Return [X, Y] of the center of cell containing provided text 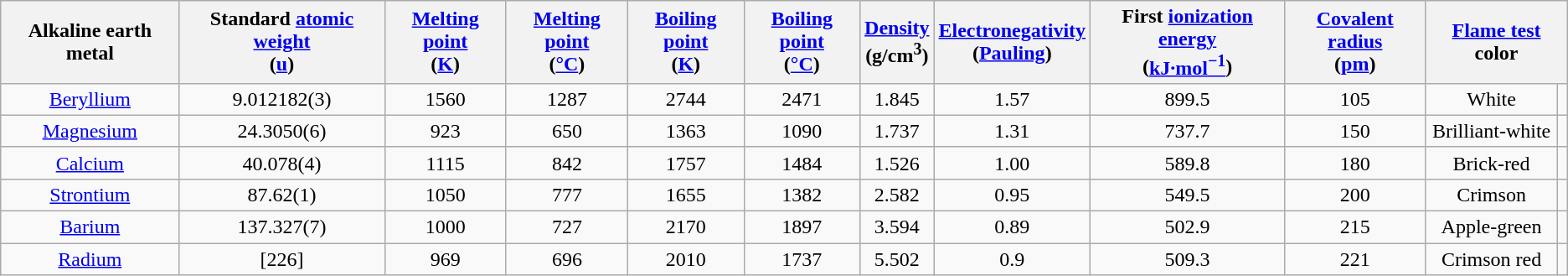
3.594 [897, 227]
Brilliant-white [1492, 131]
1757 [685, 163]
221 [1355, 259]
Crimson red [1492, 259]
Boiling point(°C) [802, 42]
9.012182(3) [281, 99]
1.57 [1012, 99]
137.327(7) [281, 227]
1655 [685, 195]
Radium [90, 259]
2.582 [897, 195]
Crimson [1492, 195]
First ionization energy(kJ·mol−1) [1188, 42]
1.526 [897, 163]
0.9 [1012, 259]
87.62(1) [281, 195]
40.078(4) [281, 163]
215 [1355, 227]
150 [1355, 131]
1.737 [897, 131]
1000 [446, 227]
Beryllium [90, 99]
923 [446, 131]
1484 [802, 163]
1382 [802, 195]
2170 [685, 227]
0.89 [1012, 227]
Melting point(K) [446, 42]
589.8 [1188, 163]
1.31 [1012, 131]
696 [566, 259]
Covalent radius(pm) [1355, 42]
509.3 [1188, 259]
2010 [685, 259]
1737 [802, 259]
Standard atomic weight(u) [281, 42]
1050 [446, 195]
[226] [281, 259]
180 [1355, 163]
899.5 [1188, 99]
969 [446, 259]
200 [1355, 195]
737.7 [1188, 131]
24.3050(6) [281, 131]
Barium [90, 227]
1560 [446, 99]
1363 [685, 131]
Melting point(°C) [566, 42]
5.502 [897, 259]
Flame test color [1496, 42]
Electronegativity(Pauling) [1012, 42]
105 [1355, 99]
0.95 [1012, 195]
1897 [802, 227]
Boiling point(K) [685, 42]
777 [566, 195]
842 [566, 163]
2471 [802, 99]
2744 [685, 99]
1115 [446, 163]
Brick-red [1492, 163]
Magnesium [90, 131]
502.9 [1188, 227]
1.845 [897, 99]
Strontium [90, 195]
650 [566, 131]
Calcium [90, 163]
1.00 [1012, 163]
Density(g/cm3) [897, 42]
Apple-green [1492, 227]
727 [566, 227]
White [1492, 99]
1287 [566, 99]
Alkaline earth metal [90, 42]
549.5 [1188, 195]
1090 [802, 131]
